Search for the cell housing the specified text and yield its (x, y) center coordinate. 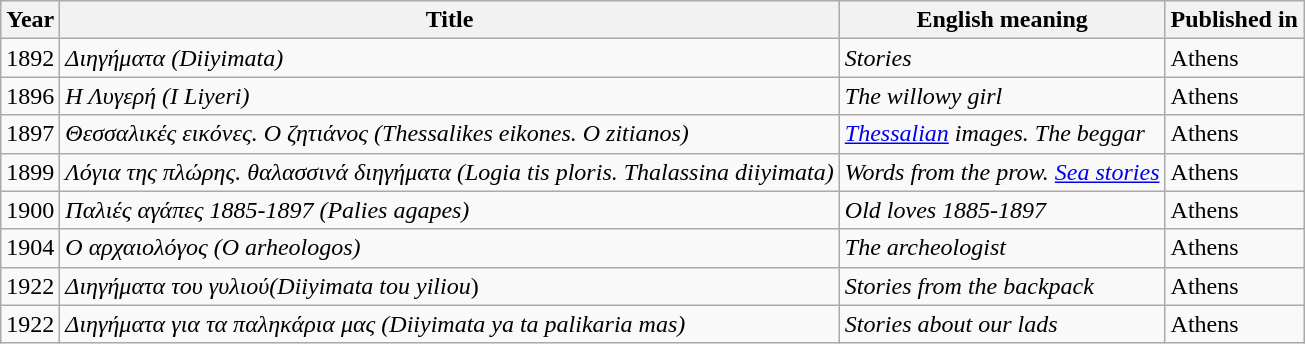
Title (450, 20)
Λόγια της πλώρης. θαλασσινά διηγήματα (Logia tis ploris. Thalassina diiyimata) (450, 172)
Year (30, 20)
Διηγήματα του γυλιού(Diiyimata tou yiliou) (450, 286)
The willowy girl (1002, 96)
1897 (30, 134)
Published in (1234, 20)
Διηγήματα για τα παληκάρια μας (Diiyimata ya ta palikaria mas) (450, 324)
The archeologist (1002, 248)
Ο αρχαιολόγος (O arheologos) (450, 248)
1892 (30, 58)
Η Λυγερή (I Liyeri) (450, 96)
1899 (30, 172)
English meaning (1002, 20)
Words from the prow. Sea stories (1002, 172)
1896 (30, 96)
1900 (30, 210)
Stories (1002, 58)
Stories from the backpack (1002, 286)
Διηγήματα (Diiyimata) (450, 58)
Old loves 1885-1897 (1002, 210)
Thessalian images. The beggar (1002, 134)
Παλιές αγάπες 1885-1897 (Palies agapes) (450, 210)
Θεσσαλικές εικόνες. Ο ζητιάνος (Thessalikes eikones. O zitianos) (450, 134)
Stories about our lads (1002, 324)
1904 (30, 248)
